From the cell containing the given text, extract its center point as (X, Y) coordinate. 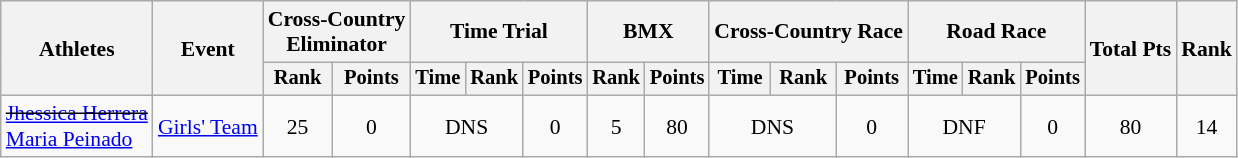
Time Trial (498, 32)
5 (616, 126)
DNF (964, 126)
Total Pts (1131, 48)
Cross-CountryEliminator (337, 32)
Athletes (77, 48)
25 (298, 126)
Jhessica HerreraMaria Peinado (77, 126)
BMX (648, 32)
Road Race (996, 32)
Girls' Team (208, 126)
Cross-Country Race (808, 32)
Event (208, 48)
14 (1206, 126)
